Output the [x, y] coordinate of the center of the cell containing the given text.  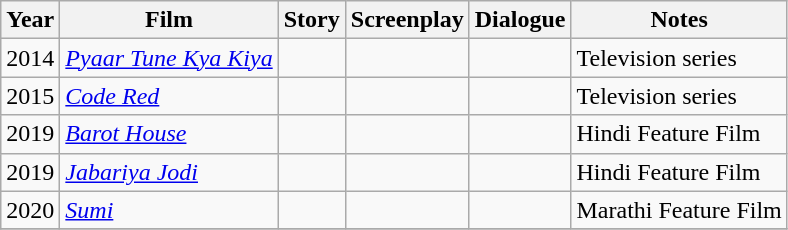
Screenplay [407, 20]
Year [30, 20]
Code Red [169, 96]
Film [169, 20]
Pyaar Tune Kya Kiya [169, 58]
Jabariya Jodi [169, 172]
Sumi [169, 210]
2015 [30, 96]
Barot House [169, 134]
2020 [30, 210]
Dialogue [520, 20]
Notes [679, 20]
Marathi Feature Film [679, 210]
2014 [30, 58]
Story [312, 20]
